Capture the cell that displays the provided text and extract its [x, y] central coordinate. 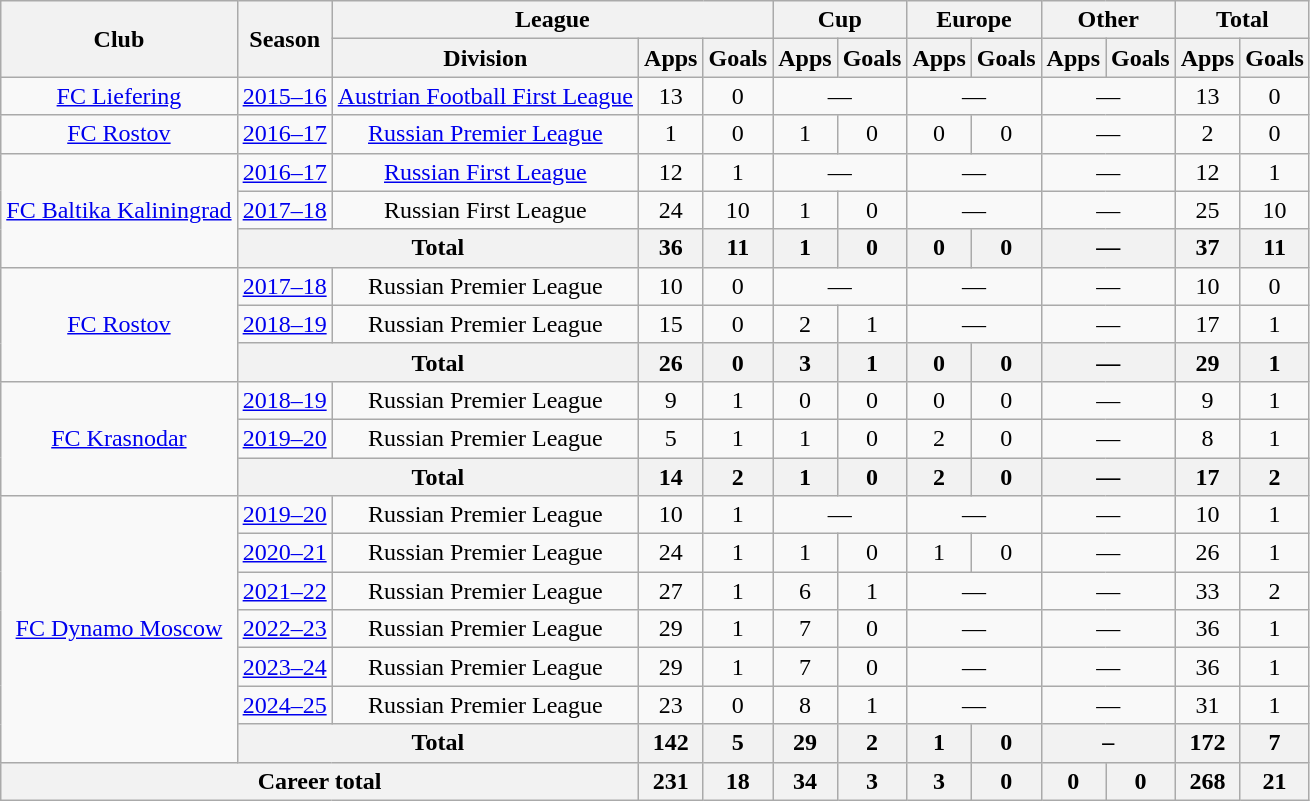
Europe [974, 20]
2015–16 [284, 96]
2024–25 [284, 705]
FC Krasnodar [119, 438]
25 [1207, 210]
33 [1207, 591]
268 [1207, 781]
21 [1275, 781]
37 [1207, 248]
FC Dynamo Moscow [119, 629]
231 [671, 781]
FC Liefering [119, 96]
League [552, 20]
Career total [320, 781]
23 [671, 705]
– [1108, 743]
2022–23 [284, 629]
15 [671, 324]
172 [1207, 743]
27 [671, 591]
2023–24 [284, 667]
2020–21 [284, 553]
Austrian Football First League [485, 96]
Season [284, 39]
Cup [840, 20]
Other [1108, 20]
18 [738, 781]
FC Baltika Kaliningrad [119, 210]
14 [671, 477]
31 [1207, 705]
142 [671, 743]
2021–22 [284, 591]
Division [485, 58]
34 [805, 781]
6 [805, 591]
Club [119, 39]
